Identify which cell holds the provided text, then report its [x, y] central coordinate. 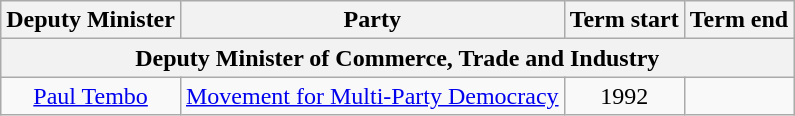
1992 [624, 96]
Deputy Minister [91, 20]
Party [372, 20]
Term start [624, 20]
Movement for Multi-Party Democracy [372, 96]
Paul Tembo [91, 96]
Term end [739, 20]
Deputy Minister of Commerce, Trade and Industry [398, 58]
